Search for the cell housing the specified text and yield its [x, y] center coordinate. 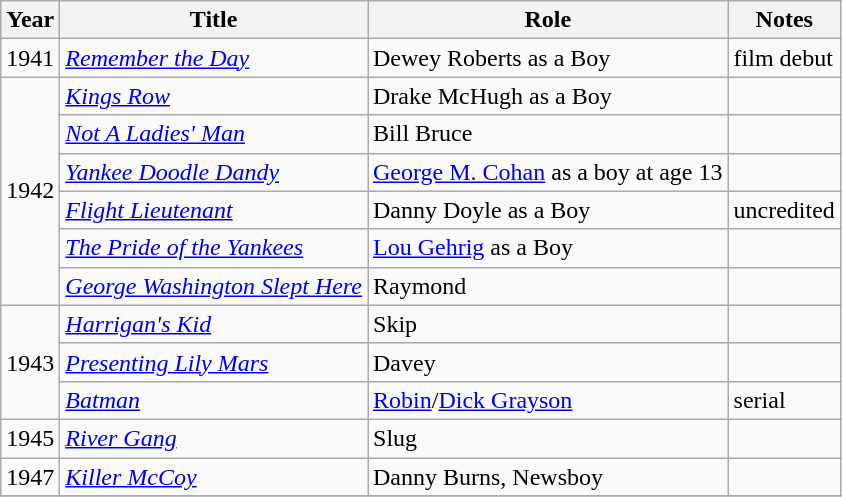
Role [548, 20]
Raymond [548, 286]
Yankee Doodle Dandy [214, 172]
1941 [30, 58]
Dewey Roberts as a Boy [548, 58]
Robin/Dick Grayson [548, 400]
Not A Ladies' Man [214, 134]
Slug [548, 438]
Lou Gehrig as a Boy [548, 248]
Presenting Lily Mars [214, 362]
Title [214, 20]
George M. Cohan as a boy at age 13 [548, 172]
1947 [30, 477]
1943 [30, 362]
film debut [784, 58]
Killer McCoy [214, 477]
1942 [30, 191]
Remember the Day [214, 58]
Notes [784, 20]
Danny Doyle as a Boy [548, 210]
serial [784, 400]
Flight Lieutenant [214, 210]
1945 [30, 438]
uncredited [784, 210]
Skip [548, 324]
Drake McHugh as a Boy [548, 96]
Davey [548, 362]
Year [30, 20]
Danny Burns, Newsboy [548, 477]
Bill Bruce [548, 134]
George Washington Slept Here [214, 286]
Batman [214, 400]
Harrigan's Kid [214, 324]
The Pride of the Yankees [214, 248]
Kings Row [214, 96]
River Gang [214, 438]
